Determine the (X, Y) coordinate at the center of the cell enclosing the given text.  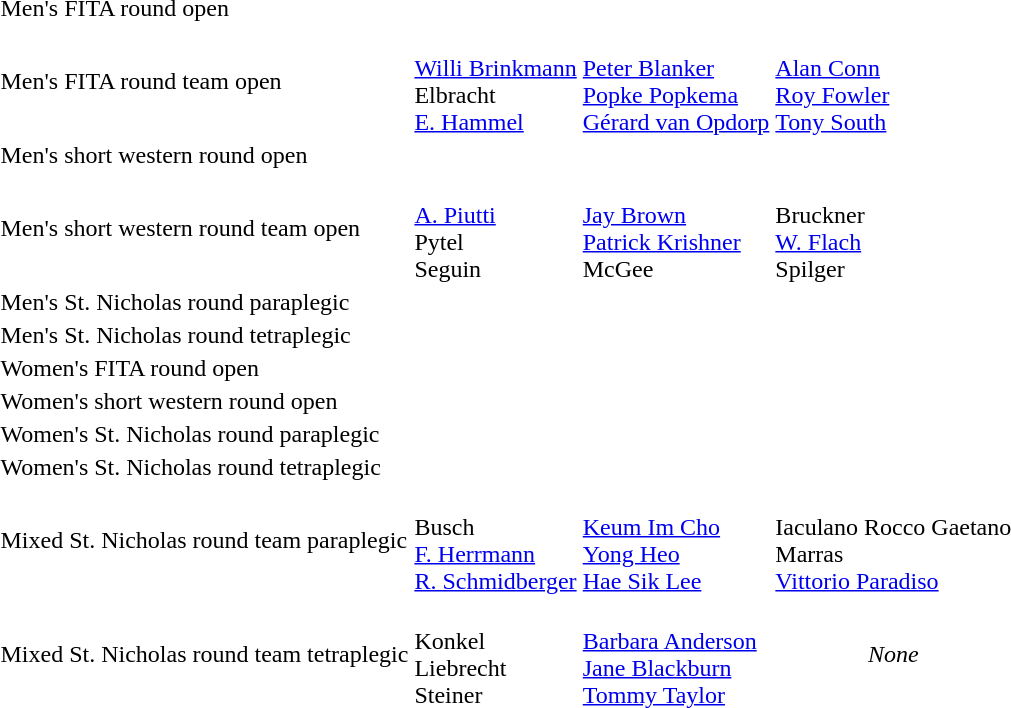
Busch F. Herrmann R. Schmidberger (496, 540)
A. Piutti Pytel Seguin (496, 228)
Jay Brown Patrick Krishner McGee (676, 228)
Willi Brinkmann Elbracht E. Hammel (496, 82)
Keum Im Cho Yong Heo Hae Sik Lee (676, 540)
Peter Blanker Popke Popkema Gérard van Opdorp (676, 82)
